Output the [X, Y] coordinate of the center of the cell containing the given text.  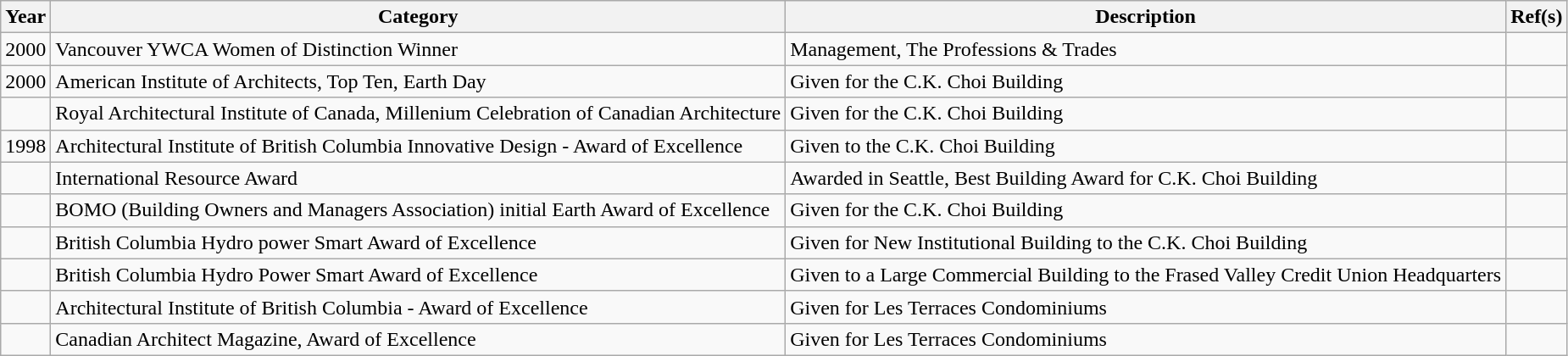
British Columbia Hydro power Smart Award of Excellence [419, 242]
International Resource Award [419, 178]
Given to the C.K. Choi Building [1146, 146]
Given for New Institutional Building to the C.K. Choi Building [1146, 242]
1998 [25, 146]
Ref(s) [1537, 17]
American Institute of Architects, Top Ten, Earth Day [419, 81]
Awarded in Seattle, Best Building Award for C.K. Choi Building [1146, 178]
Management, The Professions & Trades [1146, 49]
Year [25, 17]
British Columbia Hydro Power Smart Award of Excellence [419, 275]
Architectural Institute of British Columbia Innovative Design - Award of Excellence [419, 146]
Description [1146, 17]
BOMO (Building Owners and Managers Association) initial Earth Award of Excellence [419, 210]
Royal Architectural Institute of Canada, Millenium Celebration of Canadian Architecture [419, 114]
Canadian Architect Magazine, Award of Excellence [419, 339]
Vancouver YWCA Women of Distinction Winner [419, 49]
Architectural Institute of British Columbia - Award of Excellence [419, 307]
Given to a Large Commercial Building to the Frased Valley Credit Union Headquarters [1146, 275]
Category [419, 17]
